Find where the given text appears and provide that cell's center as [X, Y] coordinate. 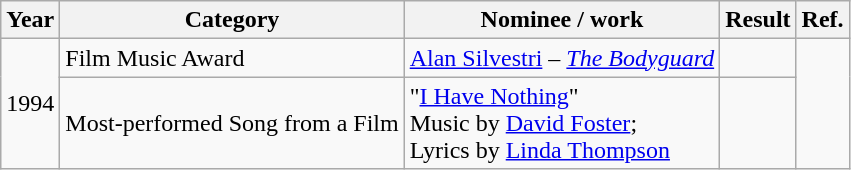
Nominee / work [562, 20]
"I Have Nothing" Music by David Foster; Lyrics by Linda Thompson [562, 123]
Most-performed Song from a Film [232, 123]
Ref. [822, 20]
Film Music Award [232, 58]
Year [30, 20]
Result [758, 20]
Alan Silvestri – The Bodyguard [562, 58]
Category [232, 20]
1994 [30, 104]
